For the text-containing cell, return its midpoint in (x, y) coordinate format. 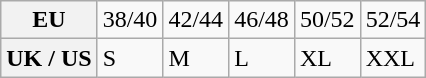
UK / US (49, 58)
EU (49, 20)
42/44 (196, 20)
XXL (393, 58)
M (196, 58)
L (262, 58)
S (130, 58)
38/40 (130, 20)
52/54 (393, 20)
50/52 (327, 20)
XL (327, 58)
46/48 (262, 20)
